Search for the cell housing the specified text and yield its (x, y) center coordinate. 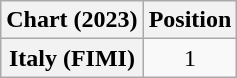
Position (190, 20)
Chart (2023) (72, 20)
1 (190, 58)
Italy (FIMI) (72, 58)
